Locate the cell with the specified text and output its (x, y) center coordinate. 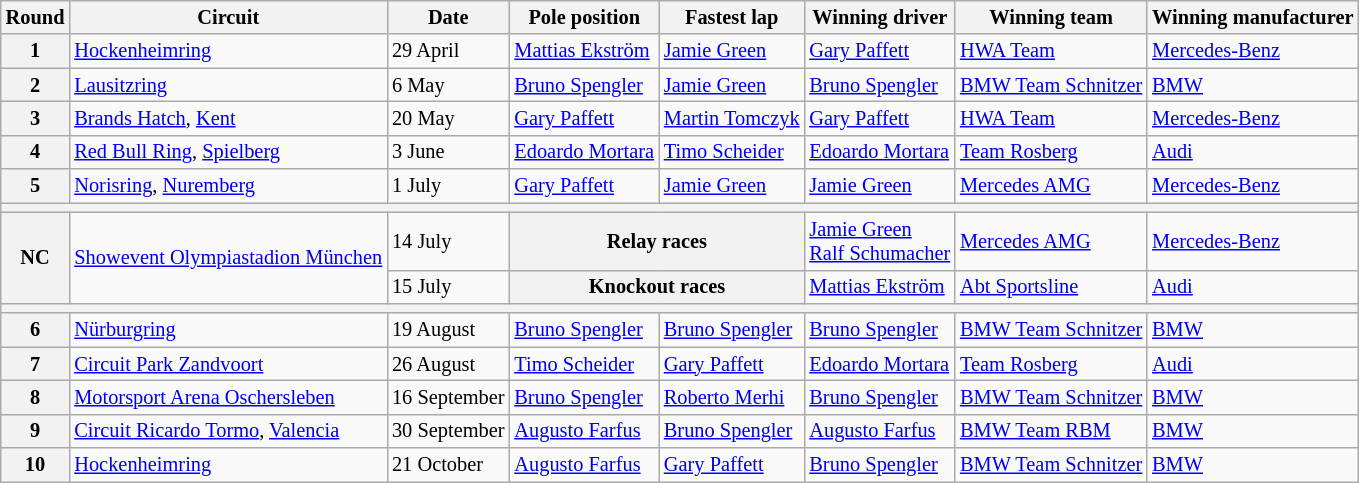
Jamie Green Ralf Schumacher (880, 241)
20 May (448, 118)
7 (36, 364)
30 September (448, 431)
2 (36, 85)
6 May (448, 85)
3 June (448, 152)
8 (36, 397)
19 August (448, 330)
Martin Tomczyk (732, 118)
29 April (448, 51)
26 August (448, 364)
NC (36, 258)
Circuit Park Zandvoort (228, 364)
3 (36, 118)
Pole position (584, 17)
Circuit (228, 17)
16 September (448, 397)
Date (448, 17)
Norisring, Nuremberg (228, 186)
Brands Hatch, Kent (228, 118)
Showevent Olympiastadion München (228, 258)
4 (36, 152)
Motorsport Arena Oschersleben (228, 397)
14 July (448, 241)
10 (36, 465)
Red Bull Ring, Spielberg (228, 152)
Circuit Ricardo Tormo, Valencia (228, 431)
Nürburgring (228, 330)
Fastest lap (732, 17)
Relay races (656, 241)
21 October (448, 465)
15 July (448, 287)
Round (36, 17)
Winning manufacturer (1252, 17)
6 (36, 330)
Abt Sportsline (1051, 287)
9 (36, 431)
1 (36, 51)
BMW Team RBM (1051, 431)
1 July (448, 186)
Winning team (1051, 17)
Roberto Merhi (732, 397)
Knockout races (656, 287)
5 (36, 186)
Winning driver (880, 17)
Lausitzring (228, 85)
